Return [X, Y] of the center of cell containing provided text 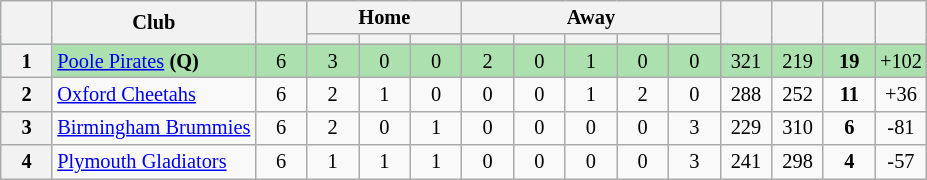
-81 [901, 128]
241 [746, 162]
Birmingham Brummies [154, 128]
219 [798, 61]
321 [746, 61]
229 [746, 128]
288 [746, 94]
Club [154, 22]
Plymouth Gladiators [154, 162]
11 [849, 94]
Home [384, 17]
-57 [901, 162]
19 [849, 61]
310 [798, 128]
298 [798, 162]
252 [798, 94]
Poole Pirates (Q) [154, 61]
+36 [901, 94]
Away [591, 17]
Oxford Cheetahs [154, 94]
+102 [901, 61]
